From the cell containing the given text, extract its center point as (x, y) coordinate. 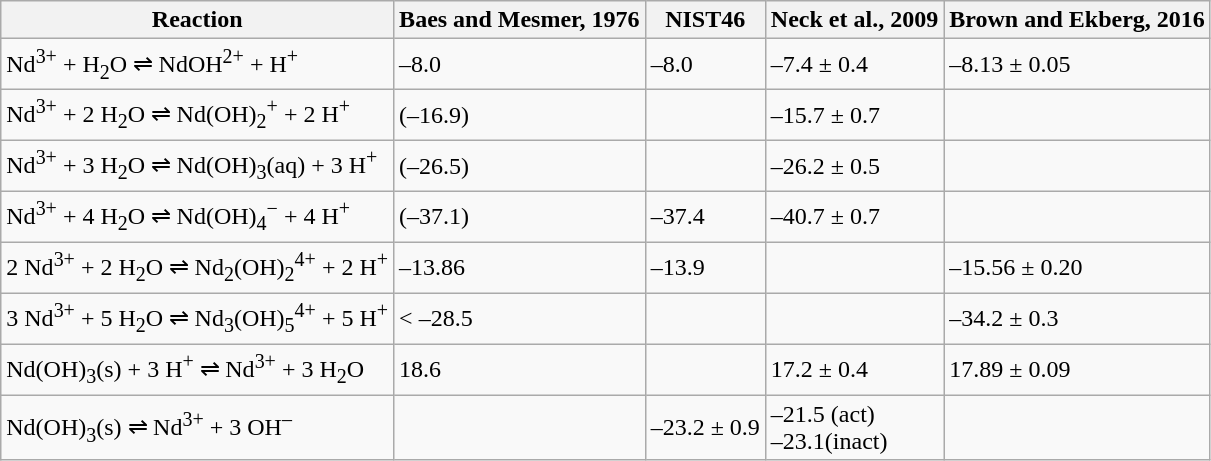
Baes and Mesmer, 1976 (520, 20)
–7.4 ± 0.4 (854, 64)
(–16.9) (520, 116)
–13.86 (520, 268)
–15.7 ± 0.7 (854, 116)
–21.5 (act)–23.1(inact) (854, 428)
(–37.1) (520, 216)
Nd(OH)3(s) + 3 H+ ⇌ Nd3+ + 3 H2O (198, 370)
Neck et al., 2009 (854, 20)
–26.2 ± 0.5 (854, 166)
Nd3+ + 3 H2O ⇌ Nd(OH)3(aq) + 3 H+ (198, 166)
–15.56 ± 0.20 (1078, 268)
17.2 ± 0.4 (854, 370)
2 Nd3+ + 2 H2O ⇌ Nd2(OH)24+ + 2 H+ (198, 268)
–23.2 ± 0.9 (705, 428)
–8.13 ± 0.05 (1078, 64)
18.6 (520, 370)
–13.9 (705, 268)
–34.2 ± 0.3 (1078, 318)
Nd3+ + H2O ⇌ NdOH2+ + H+ (198, 64)
Reaction (198, 20)
3 Nd3+ + 5 H2O ⇌ Nd3(OH)54+ + 5 H+ (198, 318)
< –28.5 (520, 318)
Nd(OH)3(s) ⇌ Nd3+ + 3 OH– (198, 428)
17.89 ± 0.09 (1078, 370)
(–26.5) (520, 166)
–40.7 ± 0.7 (854, 216)
Brown and Ekberg, 2016 (1078, 20)
NIST46 (705, 20)
–37.4 (705, 216)
Nd3+ + 2 H2O ⇌ Nd(OH)2+ + 2 H+ (198, 116)
Nd3+ + 4 H2O ⇌ Nd(OH)4− + 4 H+ (198, 216)
